Scan for the cell matching the given text and deliver its (X, Y) coordinate at center. 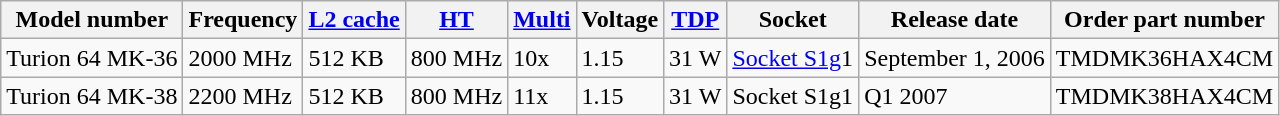
Turion 64 MK-38 (92, 96)
Q1 2007 (955, 96)
2200 MHz (243, 96)
2000 MHz (243, 58)
TMDMK38HAX4CM (1164, 96)
Socket (793, 20)
HT (456, 20)
Model number (92, 20)
11x (542, 96)
Order part number (1164, 20)
10x (542, 58)
Multi (542, 20)
TDP (696, 20)
Voltage (620, 20)
Release date (955, 20)
September 1, 2006 (955, 58)
TMDMK36HAX4CM (1164, 58)
L2 cache (354, 20)
Turion 64 MK-36 (92, 58)
Frequency (243, 20)
